Detect which cell encompasses the target text, then output its (x, y) center coordinate. 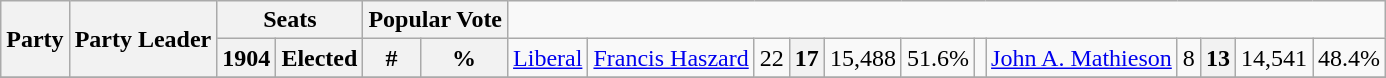
% (464, 58)
15,488 (862, 58)
13 (1218, 58)
Francis Haszard (671, 58)
Party Leader (143, 39)
17 (806, 58)
Party (35, 39)
14,541 (1274, 58)
48.4% (1348, 58)
1904 (246, 58)
Seats (290, 20)
51.6% (938, 58)
Popular Vote (436, 20)
# (392, 58)
8 (1188, 58)
Liberal (548, 58)
John A. Mathieson (1082, 58)
22 (772, 58)
Elected (320, 58)
